From the cell containing the given text, extract its center point as (x, y) coordinate. 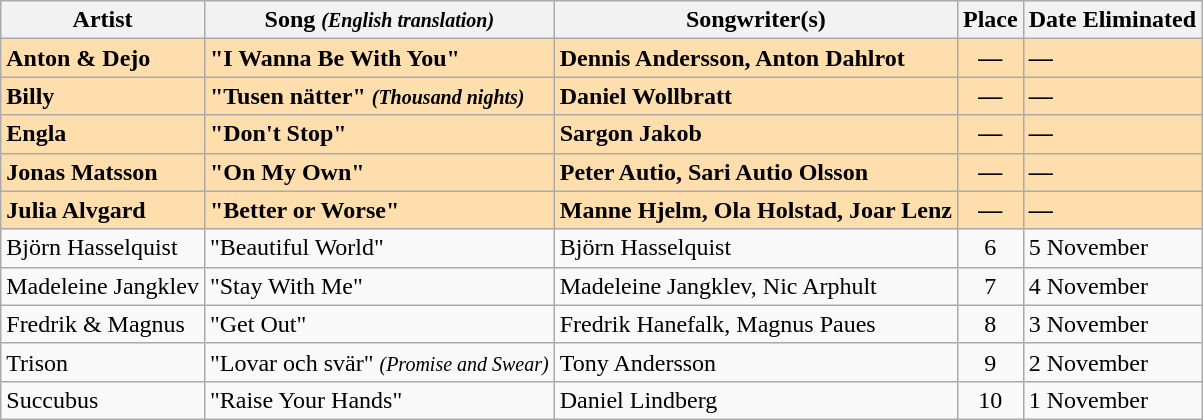
Madeleine Jangklev, Nic Arphult (756, 286)
Place (990, 20)
Jonas Matsson (103, 172)
Tony Andersson (756, 362)
9 (990, 362)
1 November (1112, 400)
Fredrik & Magnus (103, 324)
Date Eliminated (1112, 20)
"Better or Worse" (379, 210)
Billy (103, 96)
Engla (103, 134)
"On My Own" (379, 172)
3 November (1112, 324)
Fredrik Hanefalk, Magnus Paues (756, 324)
"I Wanna Be With You" (379, 58)
"Raise Your Hands" (379, 400)
Succubus (103, 400)
"Lovar och svär" (Promise and Swear) (379, 362)
Trison (103, 362)
"Stay With Me" (379, 286)
Julia Alvgard (103, 210)
Peter Autio, Sari Autio Olsson (756, 172)
Artist (103, 20)
7 (990, 286)
Madeleine Jangklev (103, 286)
"Get Out" (379, 324)
Dennis Andersson, Anton Dahlrot (756, 58)
Song (English translation) (379, 20)
Anton & Dejo (103, 58)
"Tusen nätter" (Thousand nights) (379, 96)
Songwriter(s) (756, 20)
4 November (1112, 286)
10 (990, 400)
Sargon Jakob (756, 134)
2 November (1112, 362)
Daniel Wollbratt (756, 96)
"Don't Stop" (379, 134)
Daniel Lindberg (756, 400)
6 (990, 248)
8 (990, 324)
Manne Hjelm, Ola Holstad, Joar Lenz (756, 210)
"Beautiful World" (379, 248)
5 November (1112, 248)
